Find where the given text appears and provide that cell's center as (x, y) coordinate. 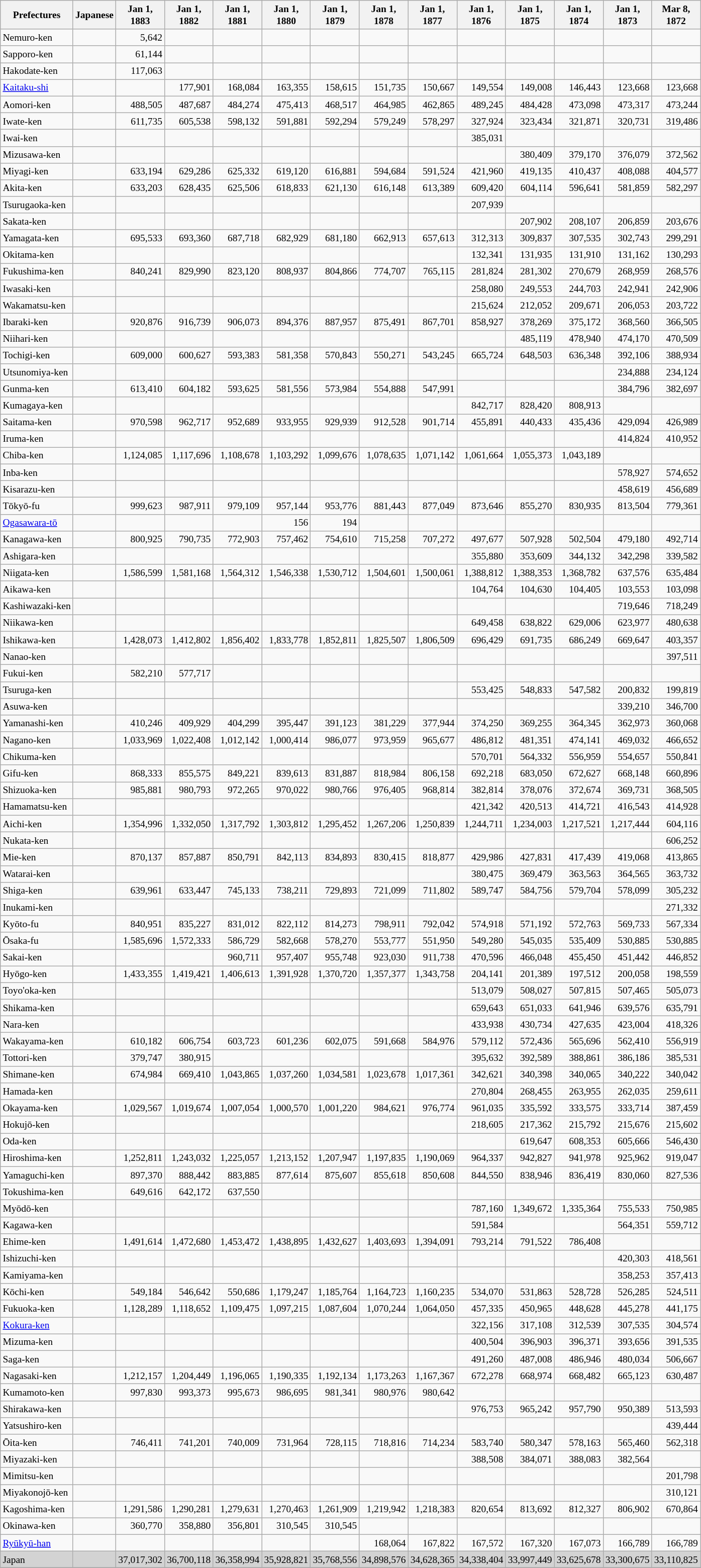
Ōsaka-fu (37, 941)
206,859 (627, 221)
549,280 (481, 941)
757,462 (286, 539)
1,357,377 (384, 974)
1,303,812 (286, 823)
435,436 (579, 422)
376,079 (627, 155)
Mimitsu-ken (37, 1476)
578,099 (627, 891)
1,190,335 (286, 1376)
35,768,556 (335, 1560)
346,700 (676, 707)
Hamada-ken (37, 1092)
455,450 (579, 957)
Kokura-ken (37, 1326)
Yamanashi-ken (37, 724)
Miyazaki-ken (37, 1459)
976,405 (384, 790)
Jan 1,1874 (579, 15)
920,876 (141, 322)
1,179,247 (286, 1292)
855,270 (530, 506)
581,358 (286, 355)
572,763 (579, 924)
1,270,463 (286, 1510)
416,543 (627, 807)
1,394,091 (432, 1241)
1,412,802 (189, 639)
413,865 (676, 857)
208,107 (579, 221)
995,673 (237, 1392)
1,043,189 (579, 455)
488,505 (141, 105)
Ishikawa-ken (37, 639)
641,946 (579, 1007)
718,249 (676, 606)
855,575 (189, 773)
567,334 (676, 924)
384,071 (530, 1459)
1,388,353 (530, 573)
831,887 (335, 773)
Shizuoka-ken (37, 790)
610,182 (141, 1041)
613,389 (432, 188)
957,144 (286, 506)
570,843 (335, 355)
207,902 (530, 221)
814,273 (335, 924)
364,565 (627, 873)
591,584 (481, 1225)
Sakai-ken (37, 957)
Jan 1,1882 (189, 15)
668,974 (530, 1376)
35,928,821 (286, 1560)
207,939 (481, 205)
395,447 (286, 724)
941,978 (579, 1158)
534,070 (481, 1292)
36,358,994 (237, 1560)
513,593 (676, 1409)
842,113 (286, 857)
565,460 (627, 1442)
Nukata-ken (37, 840)
741,201 (189, 1442)
392,589 (530, 1057)
980,642 (432, 1392)
1,103,292 (286, 455)
33,997,449 (530, 1560)
867,701 (432, 322)
103,098 (676, 589)
649,616 (141, 1191)
Ashigara-ken (37, 556)
312,313 (481, 238)
1,071,142 (432, 455)
955,748 (335, 957)
1,250,839 (432, 823)
440,433 (530, 422)
1,190,069 (432, 1158)
149,554 (481, 87)
104,630 (530, 589)
368,505 (676, 790)
340,398 (530, 1074)
970,598 (141, 422)
151,735 (384, 87)
429,094 (627, 422)
150,667 (432, 87)
380,475 (481, 873)
Asuwa-ken (37, 707)
Kumamoto-ken (37, 1392)
497,677 (481, 539)
1,034,581 (335, 1074)
218,605 (481, 1125)
526,285 (627, 1292)
321,871 (579, 121)
1,043,865 (237, 1074)
322,156 (481, 1326)
310,121 (676, 1493)
1,185,764 (335, 1292)
1,354,996 (141, 823)
589,747 (481, 891)
Iwasaki-ken (37, 288)
358,880 (189, 1526)
829,990 (189, 271)
Jan 1,1880 (286, 15)
651,033 (530, 1007)
619,120 (286, 171)
Jan 1,1878 (384, 15)
Kanagawa-ken (37, 539)
475,413 (286, 105)
800,925 (141, 539)
396,371 (579, 1342)
400,504 (481, 1342)
547,582 (579, 690)
849,221 (237, 773)
603,723 (237, 1041)
Hamamatsu-ken (37, 807)
873,646 (481, 506)
427,635 (579, 1024)
628,435 (189, 188)
Nagano-ken (37, 740)
410,437 (579, 171)
840,951 (141, 924)
Kaitaku-shi (37, 87)
409,929 (189, 724)
392,106 (627, 355)
976,774 (432, 1108)
980,976 (384, 1392)
547,991 (432, 389)
360,770 (141, 1526)
957,407 (286, 957)
379,747 (141, 1057)
960,711 (237, 957)
215,624 (481, 306)
244,703 (579, 288)
581,556 (286, 389)
591,881 (286, 121)
1,000,414 (286, 740)
131,162 (627, 255)
562,318 (676, 1442)
830,935 (579, 506)
203,676 (676, 221)
1,491,614 (141, 1241)
304,574 (676, 1326)
577,717 (189, 673)
377,944 (432, 724)
1,388,812 (481, 573)
578,927 (627, 472)
Shimane-ken (37, 1074)
Japanese (94, 15)
714,234 (432, 1442)
818,877 (432, 857)
578,270 (335, 941)
1,852,811 (335, 639)
660,896 (676, 773)
1,160,235 (432, 1292)
249,553 (530, 288)
480,034 (627, 1359)
1,825,507 (384, 639)
Niihari-ken (37, 339)
823,120 (237, 271)
Aikawa-ken (37, 589)
1,433,355 (141, 974)
665,123 (627, 1376)
1,290,281 (189, 1510)
649,458 (481, 623)
234,124 (676, 372)
340,065 (579, 1074)
831,012 (237, 924)
507,465 (627, 991)
201,798 (676, 1476)
1,833,778 (286, 639)
1,118,652 (189, 1309)
1,117,696 (189, 455)
1,033,969 (141, 740)
418,326 (676, 1024)
662,913 (384, 238)
197,512 (579, 974)
1,000,570 (286, 1108)
591,668 (384, 1041)
670,864 (676, 1510)
839,613 (286, 773)
1,070,244 (384, 1309)
591,524 (432, 171)
729,893 (335, 891)
340,042 (676, 1074)
Shirakawa-ken (37, 1409)
357,413 (676, 1276)
553,425 (481, 690)
1,403,693 (384, 1241)
146,443 (579, 87)
746,411 (141, 1442)
132,341 (481, 255)
738,211 (286, 891)
980,766 (335, 790)
1,164,723 (384, 1292)
104,405 (579, 589)
Tsuruga-ken (37, 690)
158,615 (335, 87)
360,068 (676, 724)
Tokushima-ken (37, 1191)
Miyakonojō-ken (37, 1493)
450,965 (530, 1309)
421,960 (481, 171)
602,075 (335, 1041)
550,841 (676, 757)
976,753 (481, 1409)
Kashiwazaki-ken (37, 606)
391,535 (676, 1342)
403,357 (676, 639)
755,533 (627, 1208)
1,564,312 (237, 573)
380,915 (189, 1057)
606,252 (676, 840)
609,420 (481, 188)
925,962 (627, 1158)
875,607 (335, 1175)
474,141 (579, 740)
950,389 (627, 1409)
414,824 (627, 439)
395,632 (481, 1057)
Kamiyama-ken (37, 1276)
681,180 (335, 238)
779,361 (676, 506)
827,536 (676, 1175)
502,504 (579, 539)
34,898,576 (384, 1560)
674,984 (141, 1074)
621,130 (335, 188)
323,434 (530, 121)
Jan 1,1877 (432, 15)
986,695 (286, 1392)
857,887 (189, 857)
1,335,364 (579, 1208)
1,243,032 (189, 1158)
410,246 (141, 724)
Niigata-ken (37, 573)
335,592 (530, 1108)
968,814 (432, 790)
548,833 (530, 690)
972,265 (237, 790)
Hokujō-ken (37, 1125)
448,628 (579, 1309)
639,961 (141, 891)
Nanao-ken (37, 656)
790,735 (189, 539)
167,572 (481, 1543)
672,278 (481, 1376)
578,297 (432, 121)
728,115 (335, 1442)
901,714 (432, 422)
414,721 (579, 807)
629,286 (189, 171)
320,731 (627, 121)
484,428 (530, 105)
445,278 (627, 1309)
648,503 (530, 355)
1,432,627 (335, 1241)
669,410 (189, 1074)
630,487 (676, 1376)
578,163 (579, 1442)
659,643 (481, 1007)
263,955 (579, 1092)
Nara-ken (37, 1024)
242,906 (676, 288)
719,646 (627, 606)
Kagoshima-ken (37, 1510)
397,511 (676, 656)
353,609 (530, 556)
639,576 (627, 1007)
593,383 (237, 355)
1,856,402 (237, 639)
973,959 (384, 740)
844,550 (481, 1175)
711,802 (432, 891)
388,508 (481, 1459)
473,244 (676, 105)
808,937 (286, 271)
1,087,604 (335, 1309)
417,439 (579, 857)
Tsurugaoka-ken (37, 205)
1,244,711 (481, 823)
1,109,475 (237, 1309)
1,017,361 (432, 1074)
242,941 (627, 288)
1,108,678 (237, 455)
Mar 8,1872 (676, 15)
1,419,421 (189, 974)
131,910 (579, 255)
1,406,613 (237, 974)
586,729 (237, 941)
1,012,142 (237, 740)
378,076 (530, 790)
881,443 (384, 506)
828,420 (530, 405)
616,148 (384, 188)
986,077 (335, 740)
262,035 (627, 1092)
1,530,712 (335, 573)
1,218,383 (432, 1510)
1,438,895 (286, 1241)
194 (335, 523)
549,184 (141, 1292)
657,613 (432, 238)
391,123 (335, 724)
919,047 (676, 1158)
855,618 (384, 1175)
916,739 (189, 322)
592,294 (335, 121)
970,022 (286, 790)
426,989 (676, 422)
507,815 (579, 991)
505,073 (676, 991)
439,444 (676, 1425)
551,950 (432, 941)
382,564 (627, 1459)
637,550 (237, 1191)
1,234,003 (530, 823)
Shiga-ken (37, 891)
339,210 (627, 707)
Ogasawara-tō (37, 523)
611,735 (141, 121)
487,687 (189, 105)
550,271 (384, 355)
870,137 (141, 857)
772,903 (237, 539)
479,180 (627, 539)
209,671 (579, 306)
1,806,509 (432, 639)
Iwate-ken (37, 121)
430,734 (530, 1024)
933,955 (286, 422)
1,055,373 (530, 455)
104,764 (481, 589)
606,754 (189, 1041)
489,245 (481, 105)
Hiroshima-ken (37, 1158)
556,919 (676, 1041)
545,035 (530, 941)
466,048 (530, 957)
149,008 (530, 87)
364,345 (579, 724)
384,796 (627, 389)
965,242 (530, 1409)
513,079 (481, 991)
387,459 (676, 1108)
302,743 (627, 238)
Chikuma-ken (37, 757)
299,291 (676, 238)
692,218 (481, 773)
984,621 (384, 1108)
633,447 (189, 891)
822,112 (286, 924)
418,561 (676, 1258)
Jan 1,1876 (481, 15)
385,031 (481, 138)
786,408 (579, 1241)
368,560 (627, 322)
1,267,206 (384, 823)
481,351 (530, 740)
579,249 (384, 121)
582,297 (676, 188)
553,777 (384, 941)
340,222 (627, 1074)
404,577 (676, 171)
333,714 (627, 1108)
642,172 (189, 1191)
528,728 (579, 1292)
305,232 (676, 891)
806,158 (432, 773)
798,911 (384, 924)
581,859 (627, 188)
Mizuma-ken (37, 1342)
604,114 (530, 188)
834,893 (335, 857)
382,814 (481, 790)
451,442 (627, 957)
535,409 (579, 941)
1,546,338 (286, 573)
877,049 (432, 506)
731,964 (286, 1442)
985,881 (141, 790)
745,133 (237, 891)
34,338,404 (481, 1560)
203,722 (676, 306)
163,355 (286, 87)
672,627 (579, 773)
388,934 (676, 355)
1,217,521 (579, 823)
36,700,118 (189, 1560)
Kagawa-ken (37, 1225)
486,812 (481, 740)
1,370,720 (335, 974)
Fukuoka-ken (37, 1309)
380,409 (530, 155)
565,696 (579, 1041)
507,928 (530, 539)
1,295,452 (335, 823)
1,317,792 (237, 823)
Chiba-ken (37, 455)
1,212,157 (141, 1376)
217,362 (530, 1125)
633,203 (141, 188)
957,790 (579, 1409)
571,192 (530, 924)
625,332 (237, 171)
570,701 (481, 757)
584,976 (432, 1041)
474,170 (627, 339)
1,453,472 (237, 1241)
813,692 (530, 1510)
Wakayama-ken (37, 1041)
850,791 (237, 857)
Ishizuchi-ken (37, 1258)
Ōita-ken (37, 1442)
Sapporo-ken (37, 54)
167,320 (530, 1543)
61,144 (141, 54)
Yatsushiro-ken (37, 1425)
1,097,215 (286, 1309)
531,863 (530, 1292)
Jan 1,1881 (237, 15)
Kōchi-ken (37, 1292)
Hyōgo-ken (37, 974)
270,679 (579, 271)
363,732 (676, 873)
487,008 (530, 1359)
130,293 (676, 255)
355,880 (481, 556)
820,654 (481, 1510)
506,667 (676, 1359)
1,196,065 (237, 1376)
808,913 (579, 405)
669,647 (627, 639)
33,625,678 (579, 1560)
33,300,675 (627, 1560)
993,373 (189, 1392)
793,214 (481, 1241)
997,830 (141, 1392)
696,429 (481, 639)
999,623 (141, 506)
Oda-ken (37, 1142)
131,935 (530, 255)
356,801 (237, 1526)
875,491 (384, 322)
Ehime-ken (37, 1241)
1,023,678 (384, 1074)
268,455 (530, 1092)
Fukushima-ken (37, 271)
840,241 (141, 271)
Tōkyō-fu (37, 506)
396,903 (530, 1342)
1,279,631 (237, 1510)
682,929 (286, 238)
835,227 (189, 924)
546,642 (189, 1292)
546,430 (676, 1142)
388,861 (579, 1057)
385,531 (676, 1057)
1,391,928 (286, 974)
981,341 (335, 1392)
270,804 (481, 1092)
594,684 (384, 171)
573,984 (335, 389)
362,973 (627, 724)
117,063 (141, 71)
Inukami-ken (37, 908)
Fukui-ken (37, 673)
858,927 (481, 322)
554,657 (627, 757)
156 (286, 523)
883,885 (237, 1175)
457,335 (481, 1309)
382,697 (676, 389)
579,112 (481, 1041)
480,638 (676, 623)
1,504,601 (384, 573)
584,756 (530, 891)
1,001,220 (335, 1108)
830,415 (384, 857)
333,575 (579, 1108)
441,175 (676, 1309)
372,562 (676, 155)
215,602 (676, 1125)
604,182 (189, 389)
168,084 (237, 87)
Niikawa-ken (37, 623)
215,676 (627, 1125)
420,303 (627, 1258)
1,500,061 (432, 573)
215,792 (579, 1125)
665,724 (481, 355)
485,119 (530, 339)
381,229 (384, 724)
1,368,782 (579, 573)
605,666 (627, 1142)
1,128,289 (141, 1309)
Inba-ken (37, 472)
5,642 (141, 37)
Ibaraki-ken (37, 322)
554,888 (384, 389)
258,080 (481, 288)
637,576 (627, 573)
378,269 (530, 322)
427,831 (530, 857)
Okitama-ken (37, 255)
564,332 (530, 757)
1,022,408 (189, 740)
559,712 (676, 1225)
456,689 (676, 489)
942,827 (530, 1158)
765,115 (432, 271)
168,064 (384, 1543)
962,717 (189, 422)
1,167,367 (432, 1376)
234,888 (627, 372)
707,272 (432, 539)
964,337 (481, 1158)
Mie-ken (37, 857)
635,791 (676, 1007)
327,924 (481, 121)
813,504 (627, 506)
484,274 (237, 105)
319,486 (676, 121)
Kyōto-fu (37, 924)
1,332,050 (189, 823)
Nagasaki-ken (37, 1376)
604,116 (676, 823)
342,298 (627, 556)
508,027 (530, 991)
386,186 (627, 1057)
462,865 (432, 105)
596,641 (579, 188)
965,677 (432, 740)
894,376 (286, 322)
372,674 (579, 790)
888,442 (189, 1175)
Okayama-ken (37, 1108)
473,317 (627, 105)
388,083 (579, 1459)
1,207,947 (335, 1158)
635,484 (676, 573)
750,985 (676, 1208)
636,348 (579, 355)
Iwai-ken (37, 138)
200,058 (627, 974)
980,793 (189, 790)
268,959 (627, 271)
419,135 (530, 171)
718,816 (384, 1442)
792,042 (432, 924)
1,007,054 (237, 1108)
850,608 (432, 1175)
740,009 (237, 1442)
1,585,696 (141, 941)
830,060 (627, 1175)
691,735 (530, 639)
Iruma-ken (37, 439)
37,017,302 (141, 1560)
598,132 (237, 121)
754,610 (335, 539)
1,349,672 (530, 1208)
204,141 (481, 974)
1,586,599 (141, 573)
206,053 (627, 306)
404,299 (237, 724)
1,572,333 (189, 941)
1,124,085 (141, 455)
Aomori-ken (37, 105)
812,327 (579, 1510)
342,621 (481, 1074)
259,611 (676, 1092)
33,110,825 (676, 1560)
268,576 (676, 271)
618,833 (286, 188)
1,204,449 (189, 1376)
Gifu-ken (37, 773)
961,035 (481, 1108)
Kisarazu-ken (37, 489)
Jan 1,1879 (335, 15)
580,347 (530, 1442)
836,419 (579, 1175)
374,250 (481, 724)
564,351 (627, 1225)
1,099,676 (335, 455)
200,832 (627, 690)
583,740 (481, 1442)
339,582 (676, 556)
Japan (37, 1560)
Saga-ken (37, 1359)
693,360 (189, 238)
600,627 (189, 355)
574,652 (676, 472)
524,511 (676, 1292)
683,050 (530, 773)
550,686 (237, 1292)
1,291,586 (141, 1510)
601,236 (286, 1041)
369,479 (530, 873)
Miyagi-ken (37, 171)
212,052 (530, 306)
Akita-ken (37, 188)
791,522 (530, 1241)
953,776 (335, 506)
574,918 (481, 924)
695,533 (141, 238)
613,410 (141, 389)
Tottori-ken (37, 1057)
408,088 (627, 171)
633,194 (141, 171)
979,109 (237, 506)
582,210 (141, 673)
1,472,680 (189, 1241)
1,197,835 (384, 1158)
473,098 (579, 105)
421,342 (481, 807)
Prefectures (37, 15)
987,911 (189, 506)
838,946 (530, 1175)
579,704 (579, 891)
929,939 (335, 422)
911,738 (432, 957)
Toyo'oka-ken (37, 991)
167,073 (579, 1543)
1,343,758 (432, 974)
344,132 (579, 556)
897,370 (141, 1175)
198,559 (676, 974)
952,689 (237, 422)
Ryūkyū-han (37, 1543)
468,517 (335, 105)
582,668 (286, 941)
Mizusawa-ken (37, 155)
686,249 (579, 639)
1,252,811 (141, 1158)
Yamagata-ken (37, 238)
470,509 (676, 339)
623,977 (627, 623)
1,219,942 (384, 1510)
469,032 (627, 740)
787,160 (481, 1208)
429,986 (481, 857)
466,652 (676, 740)
715,258 (384, 539)
1,213,152 (286, 1158)
34,628,365 (432, 1560)
Tochigi-ken (37, 355)
446,852 (676, 957)
Saitama-ken (37, 422)
605,538 (189, 121)
668,482 (579, 1376)
608,353 (579, 1142)
Jan 1,1875 (530, 15)
317,108 (530, 1326)
Sakata-ken (37, 221)
363,563 (579, 873)
Shikama-ken (37, 1007)
199,819 (676, 690)
271,332 (676, 908)
Jan 1,1883 (141, 15)
201,389 (530, 974)
687,718 (237, 238)
616,881 (335, 171)
375,172 (579, 322)
609,000 (141, 355)
Kumagaya-ken (37, 405)
369,255 (530, 724)
1,428,073 (141, 639)
369,731 (627, 790)
1,029,567 (141, 1108)
486,946 (579, 1359)
572,436 (530, 1041)
433,938 (481, 1024)
458,619 (627, 489)
818,984 (384, 773)
Watarai-ken (37, 873)
393,656 (627, 1342)
470,596 (481, 957)
593,625 (237, 389)
556,959 (579, 757)
1,192,134 (335, 1376)
868,333 (141, 773)
543,245 (432, 355)
423,004 (627, 1024)
Jan 1,1873 (627, 15)
923,030 (384, 957)
638,822 (530, 623)
842,717 (481, 405)
309,837 (530, 238)
410,952 (676, 439)
312,539 (579, 1326)
1,019,674 (189, 1108)
358,253 (627, 1276)
1,581,168 (189, 573)
1,061,664 (481, 455)
Gunma-ken (37, 389)
1,261,909 (335, 1510)
569,733 (627, 924)
877,614 (286, 1175)
Yamaguchi-ken (37, 1175)
668,148 (627, 773)
478,940 (579, 339)
906,073 (237, 322)
281,302 (530, 271)
420,513 (530, 807)
366,505 (676, 322)
912,528 (384, 422)
625,506 (237, 188)
774,707 (384, 271)
492,714 (676, 539)
Okinawa-ken (37, 1526)
491,260 (481, 1359)
Aichi-ken (37, 823)
721,099 (384, 891)
1,064,050 (432, 1309)
1,173,263 (384, 1376)
Myōdō-ken (37, 1208)
177,901 (189, 87)
1,217,444 (627, 823)
1,078,635 (384, 455)
455,891 (481, 422)
806,902 (627, 1510)
1,037,260 (286, 1074)
1,225,057 (237, 1158)
629,006 (579, 623)
464,985 (384, 105)
Hakodate-ken (37, 71)
414,928 (676, 807)
Nemuro-ken (37, 37)
Utsunomiya-ken (37, 372)
419,068 (627, 857)
281,824 (481, 271)
804,866 (335, 271)
887,957 (335, 322)
Wakamatsu-ken (37, 306)
103,553 (627, 589)
619,647 (530, 1142)
562,410 (627, 1041)
379,170 (579, 155)
167,822 (432, 1543)
